Detect which cell encompasses the target text, then output its [x, y] center coordinate. 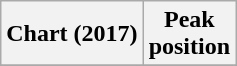
Chart (2017) [72, 34]
Peakposition [189, 34]
